Determine the (X, Y) coordinate at the center of the cell enclosing the given text.  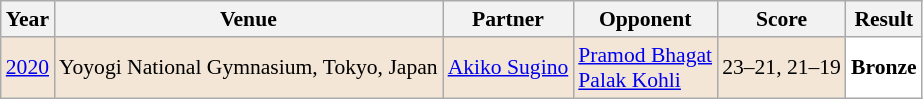
Result (884, 19)
Yoyogi National Gymnasium, Tokyo, Japan (248, 68)
23–21, 21–19 (782, 68)
Opponent (645, 19)
Bronze (884, 68)
Year (28, 19)
Venue (248, 19)
Pramod Bhagat Palak Kohli (645, 68)
Score (782, 19)
2020 (28, 68)
Akiko Sugino (508, 68)
Partner (508, 19)
